Capture the cell that displays the provided text and extract its (X, Y) central coordinate. 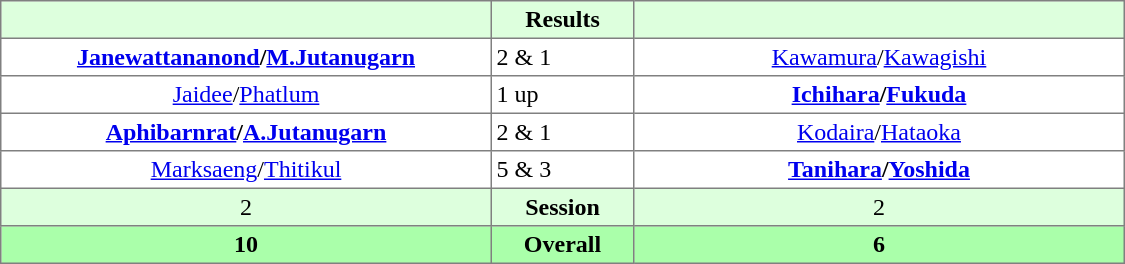
10 (246, 245)
Tanihara/Yoshida (879, 170)
Aphibarnrat/A.Jutanugarn (246, 132)
Marksaeng/Thitikul (246, 170)
Overall (562, 245)
Results (562, 20)
6 (879, 245)
Kawamura/Kawagishi (879, 57)
Ichihara/Fukuda (879, 95)
Janewattananond/M.Jutanugarn (246, 57)
Kodaira/Hataoka (879, 132)
1 up (562, 95)
5 & 3 (562, 170)
Session (562, 207)
Jaidee/Phatlum (246, 95)
